Scan for the cell matching the given text and deliver its (X, Y) coordinate at center. 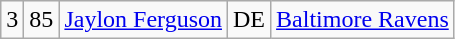
Baltimore Ravens (363, 20)
3 (12, 20)
Jaylon Ferguson (144, 20)
85 (42, 20)
DE (250, 20)
